Pinpoint the cell where the given text exists, returning its (x, y) midpoint coordinate. 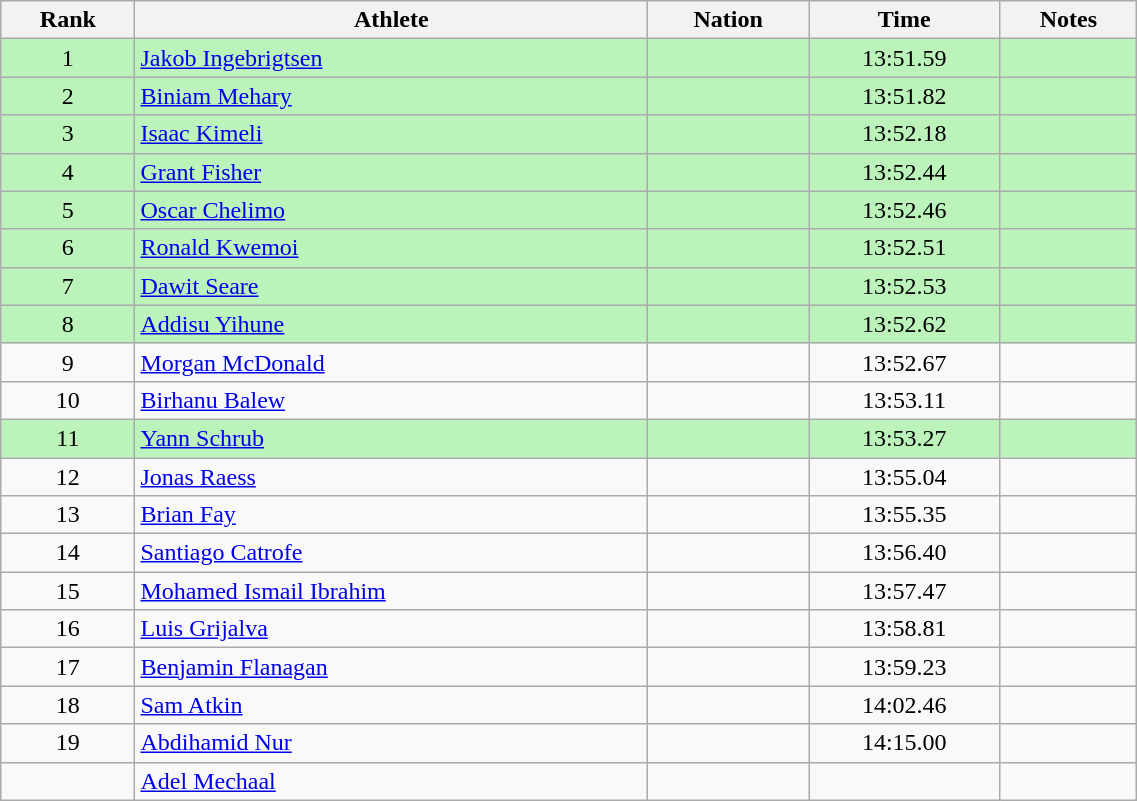
Santiago Catrofe (392, 553)
13 (68, 515)
15 (68, 591)
13:52.46 (904, 210)
18 (68, 705)
13:51.59 (904, 58)
13:53.27 (904, 438)
Isaac Kimeli (392, 134)
9 (68, 362)
Athlete (392, 20)
Yann Schrub (392, 438)
13:52.51 (904, 248)
14:02.46 (904, 705)
Biniam Mehary (392, 96)
13:59.23 (904, 667)
13:52.67 (904, 362)
11 (68, 438)
Adel Mechaal (392, 781)
13:57.47 (904, 591)
4 (68, 172)
Addisu Yihune (392, 324)
13:52.62 (904, 324)
1 (68, 58)
12 (68, 477)
13:52.18 (904, 134)
Rank (68, 20)
Mohamed Ismail Ibrahim (392, 591)
Nation (728, 20)
13:52.44 (904, 172)
19 (68, 743)
14:15.00 (904, 743)
14 (68, 553)
7 (68, 286)
13:55.04 (904, 477)
Notes (1068, 20)
16 (68, 629)
Dawit Seare (392, 286)
Benjamin Flanagan (392, 667)
8 (68, 324)
17 (68, 667)
Sam Atkin (392, 705)
Brian Fay (392, 515)
13:56.40 (904, 553)
Luis Grijalva (392, 629)
10 (68, 400)
13:55.35 (904, 515)
13:58.81 (904, 629)
3 (68, 134)
Abdihamid Nur (392, 743)
13:53.11 (904, 400)
Birhanu Balew (392, 400)
6 (68, 248)
Jakob Ingebrigtsen (392, 58)
Time (904, 20)
13:52.53 (904, 286)
13:51.82 (904, 96)
5 (68, 210)
2 (68, 96)
Jonas Raess (392, 477)
Grant Fisher (392, 172)
Morgan McDonald (392, 362)
Ronald Kwemoi (392, 248)
Oscar Chelimo (392, 210)
